Locate the cell with the specified text and output its (x, y) center coordinate. 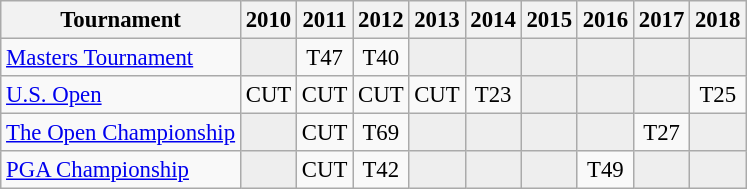
T23 (493, 95)
2012 (381, 20)
T69 (381, 133)
T40 (381, 58)
2013 (437, 20)
2018 (718, 20)
T27 (661, 133)
2014 (493, 20)
The Open Championship (121, 133)
T49 (605, 170)
2017 (661, 20)
PGA Championship (121, 170)
2010 (268, 20)
Masters Tournament (121, 58)
T47 (325, 58)
Tournament (121, 20)
2011 (325, 20)
T42 (381, 170)
2016 (605, 20)
2015 (549, 20)
T25 (718, 95)
U.S. Open (121, 95)
